Extract the [X, Y] coordinate from the center of the cell holding the provided text.  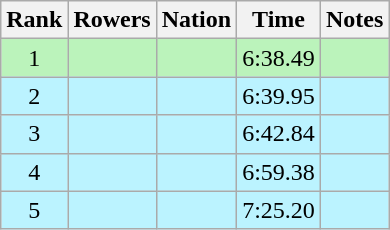
Rank [34, 20]
6:42.84 [279, 134]
Rowers [112, 20]
1 [34, 58]
6:59.38 [279, 172]
4 [34, 172]
Time [279, 20]
Nation [196, 20]
Notes [354, 20]
3 [34, 134]
2 [34, 96]
6:38.49 [279, 58]
5 [34, 210]
6:39.95 [279, 96]
7:25.20 [279, 210]
